Search for the cell housing the specified text and yield its (X, Y) center coordinate. 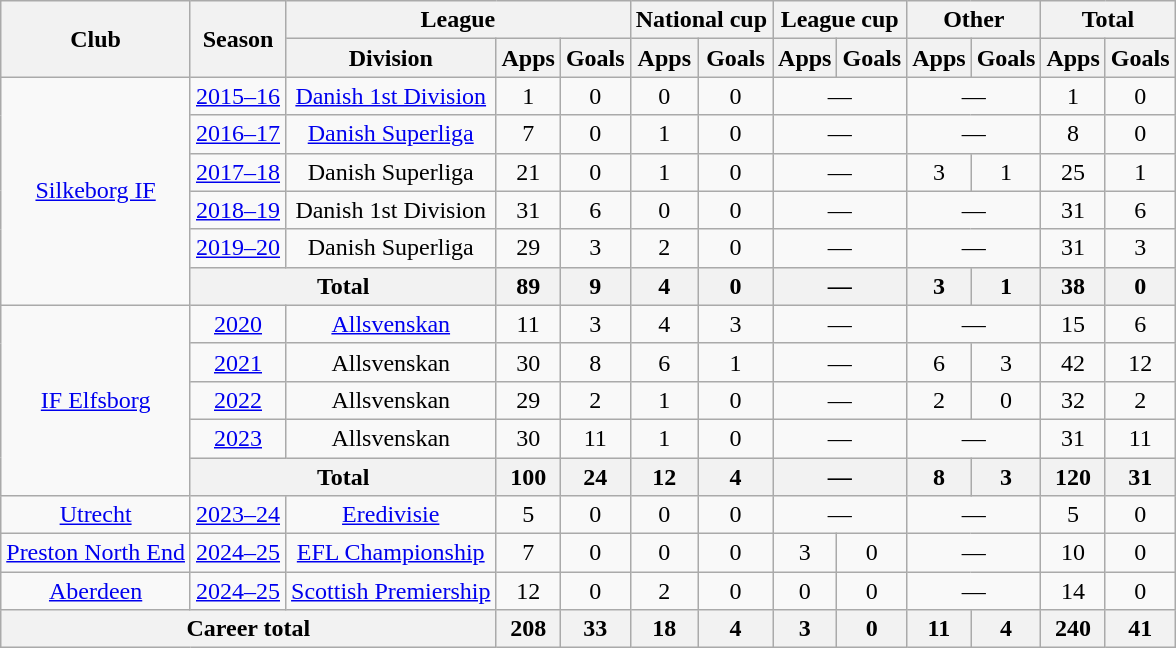
100 (528, 477)
2023–24 (238, 515)
2019–20 (238, 248)
Scottish Premiership (391, 591)
2022 (238, 400)
33 (595, 629)
89 (528, 286)
2018–19 (238, 210)
14 (1073, 591)
Career total (248, 629)
24 (595, 477)
10 (1073, 553)
EFL Championship (391, 553)
League cup (840, 20)
Eredivisie (391, 515)
18 (664, 629)
208 (528, 629)
2023 (238, 438)
National cup (701, 20)
Club (96, 39)
25 (1073, 172)
9 (595, 286)
120 (1073, 477)
IF Elfsborg (96, 400)
42 (1073, 362)
240 (1073, 629)
21 (528, 172)
Season (238, 39)
15 (1073, 324)
2016–17 (238, 134)
38 (1073, 286)
2020 (238, 324)
League (458, 20)
Aberdeen (96, 591)
2021 (238, 362)
Utrecht (96, 515)
2015–16 (238, 96)
2017–18 (238, 172)
41 (1140, 629)
Preston North End (96, 553)
32 (1073, 400)
Division (391, 58)
Other (974, 20)
Silkeborg IF (96, 191)
